Locate the cell with the specified text and output its [X, Y] center coordinate. 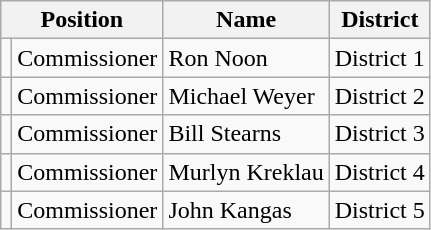
Michael Weyer [246, 96]
Bill Stearns [246, 134]
District 1 [380, 58]
District 4 [380, 172]
Ron Noon [246, 58]
John Kangas [246, 210]
District 2 [380, 96]
Name [246, 20]
Murlyn Kreklau [246, 172]
Position [82, 20]
District [380, 20]
District 3 [380, 134]
District 5 [380, 210]
